Return the (X, Y) coordinate for the center point of the cell that contains the specified text.  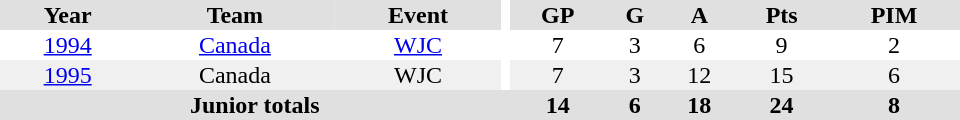
8 (894, 105)
2 (894, 45)
PIM (894, 15)
Event (418, 15)
9 (782, 45)
14 (558, 105)
A (700, 15)
Team (234, 15)
GP (558, 15)
Junior totals (255, 105)
Pts (782, 15)
1995 (68, 75)
12 (700, 75)
G (635, 15)
Year (68, 15)
1994 (68, 45)
18 (700, 105)
15 (782, 75)
24 (782, 105)
